Extract the (x, y) coordinate from the center of the cell holding the provided text.  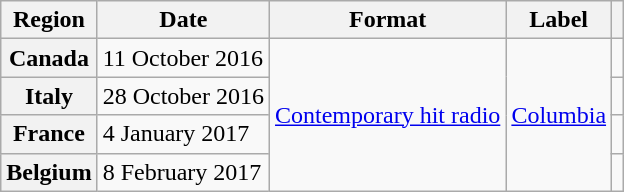
Date (183, 20)
Belgium (49, 172)
France (49, 134)
Label (559, 20)
Columbia (559, 115)
Format (388, 20)
Region (49, 20)
4 January 2017 (183, 134)
Italy (49, 96)
28 October 2016 (183, 96)
8 February 2017 (183, 172)
Contemporary hit radio (388, 115)
11 October 2016 (183, 58)
Canada (49, 58)
